Output the [x, y] coordinate of the center of the cell containing the given text.  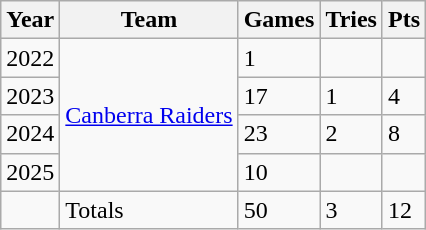
10 [279, 172]
2025 [30, 172]
Team [149, 20]
Pts [404, 20]
2023 [30, 96]
Totals [149, 210]
Canberra Raiders [149, 115]
Games [279, 20]
4 [404, 96]
17 [279, 96]
Year [30, 20]
50 [279, 210]
12 [404, 210]
3 [352, 210]
8 [404, 134]
2022 [30, 58]
23 [279, 134]
2 [352, 134]
Tries [352, 20]
2024 [30, 134]
